For the text-containing cell, return its midpoint in (X, Y) coordinate format. 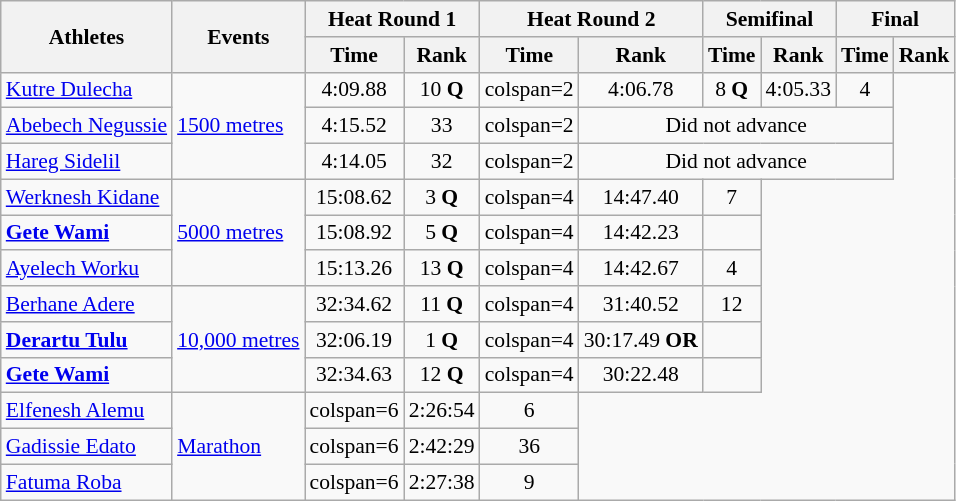
4:05.33 (798, 90)
4:09.88 (354, 90)
Final (895, 19)
Fatuma Roba (86, 482)
10,000 metres (238, 340)
1 Q (442, 340)
2:26:54 (442, 411)
Berhane Adere (86, 304)
8 Q (732, 90)
30:22.48 (641, 375)
30:17.49 OR (641, 340)
Heat Round 1 (392, 19)
15:08.62 (354, 197)
14:42.67 (641, 269)
13 Q (442, 269)
4:06.78 (641, 90)
Derartu Tulu (86, 340)
1500 metres (238, 126)
31:40.52 (641, 304)
Ayelech Worku (86, 269)
6 (530, 411)
Semifinal (770, 19)
4:15.52 (354, 126)
3 Q (442, 197)
Heat Round 2 (592, 19)
7 (732, 197)
5 Q (442, 233)
Hareg Sidelil (86, 162)
15:13.26 (354, 269)
Marathon (238, 446)
32:06.19 (354, 340)
33 (442, 126)
14:42.23 (641, 233)
5000 metres (238, 232)
15:08.92 (354, 233)
Werknesh Kidane (86, 197)
32:34.63 (354, 375)
14:47.40 (641, 197)
32:34.62 (354, 304)
Events (238, 36)
12 (732, 304)
Elfenesh Alemu (86, 411)
12 Q (442, 375)
4:14.05 (354, 162)
9 (530, 482)
Gadissie Edato (86, 447)
Kutre Dulecha (86, 90)
11 Q (442, 304)
Abebech Negussie (86, 126)
2:42:29 (442, 447)
Athletes (86, 36)
36 (530, 447)
2:27:38 (442, 482)
10 Q (442, 90)
32 (442, 162)
